Pinpoint the cell where the given text exists, returning its [x, y] midpoint coordinate. 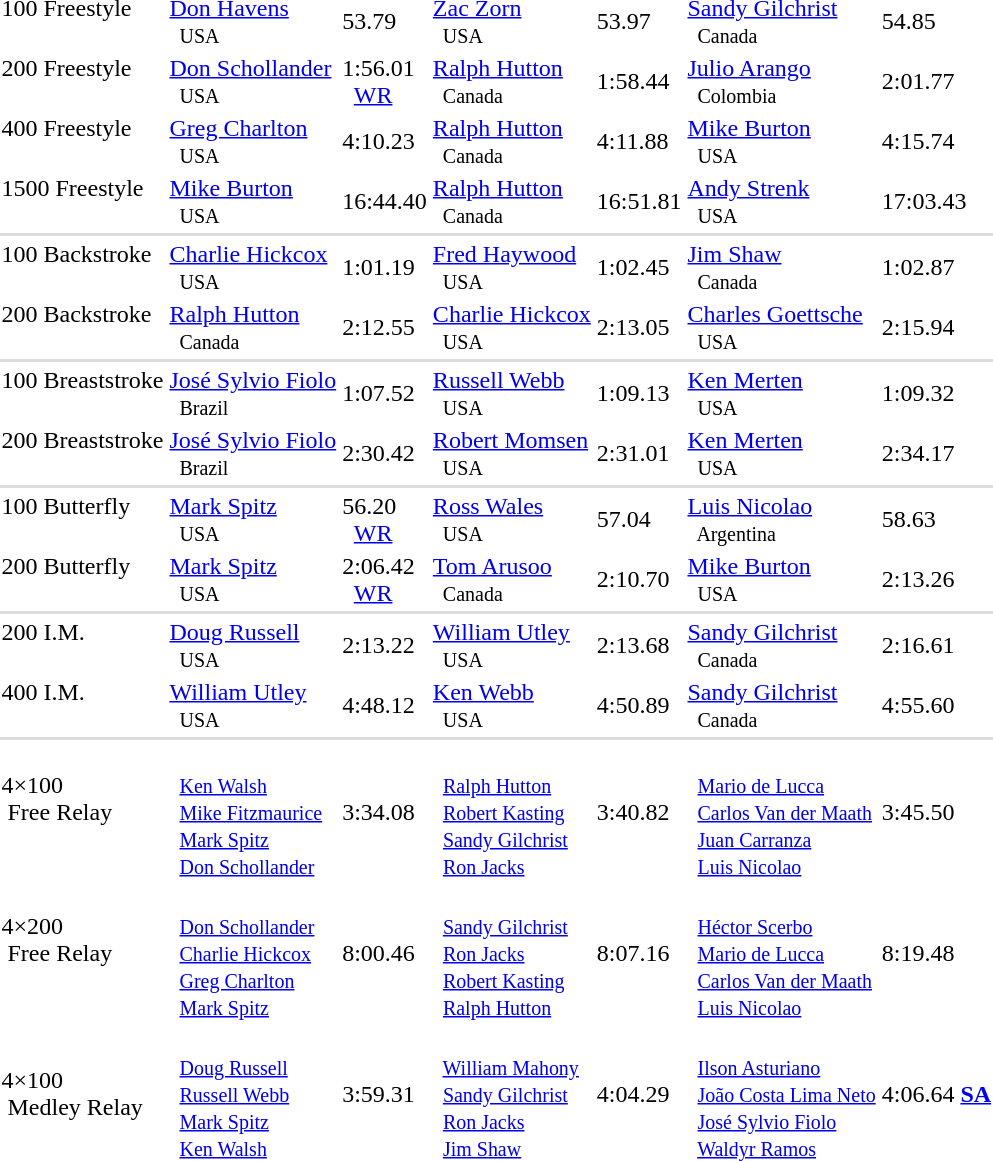
2:01.77 [936, 82]
Andy Strenk USA [782, 202]
57.04 [639, 520]
3:45.50 [936, 812]
4:55.60 [936, 706]
Don Schollander Charlie Hickcox Greg Charlton Mark Spitz [253, 953]
100 Breaststroke [82, 394]
2:12.55 [385, 328]
16:44.40 [385, 202]
200 Backstroke [82, 328]
Héctor Scerbo Mario de Lucca Carlos Van der Maath Luis Nicolao [782, 953]
16:51.81 [639, 202]
1:02.45 [639, 268]
1:07.52 [385, 394]
2:13.05 [639, 328]
Sandy Gilchrist Ron Jacks Robert Kasting Ralph Hutton [512, 953]
2:30.42 [385, 454]
Ralph Hutton Robert Kasting Sandy Gilchrist Ron Jacks [512, 812]
Charles Goettsche USA [782, 328]
1:02.87 [936, 268]
200 I.M. [82, 646]
8:19.48 [936, 953]
400 Freestyle [82, 142]
Ken Walsh Mike Fitzmaurice Mark Spitz Don Schollander [253, 812]
Doug Russell USA [253, 646]
100 Butterfly [82, 520]
200 Breaststroke [82, 454]
1:56.01 WR [385, 82]
1500 Freestyle [82, 202]
2:13.26 [936, 580]
Luis Nicolao Argentina [782, 520]
100 Backstroke [82, 268]
400 I.M. [82, 706]
4×200 Free Relay [82, 953]
4:15.74 [936, 142]
Ken Webb USA [512, 706]
Robert Momsen USA [512, 454]
Russell Webb USA [512, 394]
200 Freestyle [82, 82]
Fred Haywood USA [512, 268]
Jim Shaw Canada [782, 268]
2:16.61 [936, 646]
1:01.19 [385, 268]
8:07.16 [639, 953]
1:09.32 [936, 394]
Ross Wales USA [512, 520]
2:13.22 [385, 646]
4:10.23 [385, 142]
4:50.89 [639, 706]
2:13.68 [639, 646]
2:06.42 WR [385, 580]
1:09.13 [639, 394]
8:00.46 [385, 953]
200 Butterfly [82, 580]
2:10.70 [639, 580]
1:58.44 [639, 82]
2:15.94 [936, 328]
58.63 [936, 520]
Tom Arusoo Canada [512, 580]
4:48.12 [385, 706]
2:31.01 [639, 454]
Julio Arango Colombia [782, 82]
17:03.43 [936, 202]
3:34.08 [385, 812]
Greg Charlton USA [253, 142]
3:40.82 [639, 812]
4:11.88 [639, 142]
Mario de Lucca Carlos Van der Maath Juan Carranza Luis Nicolao [782, 812]
2:34.17 [936, 454]
4×100 Free Relay [82, 812]
56.20 WR [385, 520]
Don Schollander USA [253, 82]
